Pinpoint the cell where the given text exists, returning its (X, Y) midpoint coordinate. 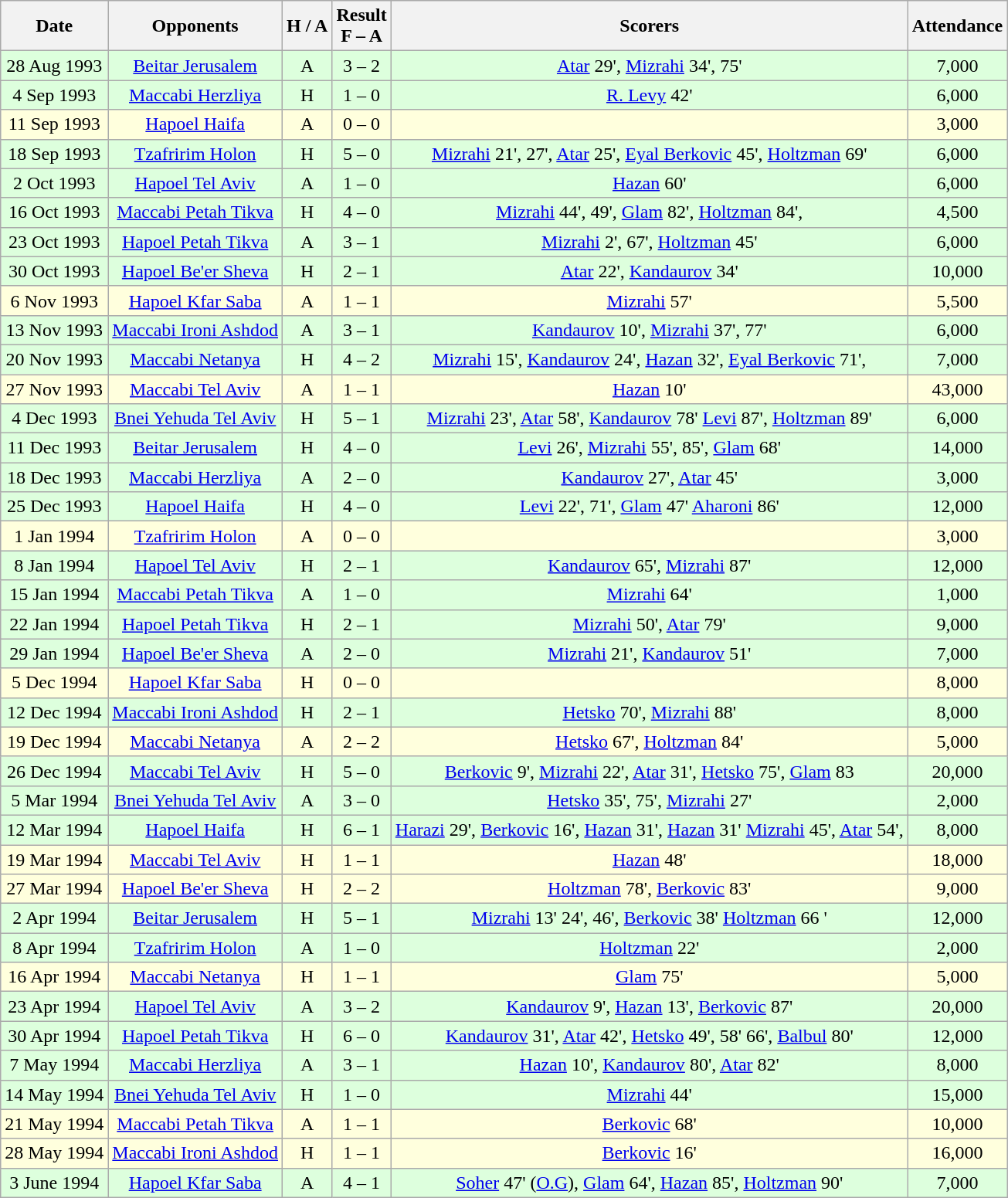
18,000 (957, 860)
30 Apr 1994 (54, 1036)
1 Jan 1994 (54, 536)
14,000 (957, 448)
43,000 (957, 389)
8 Apr 1994 (54, 948)
20 Nov 1993 (54, 359)
Opponents (195, 26)
Hazan 10', Kandaurov 80', Atar 82' (649, 1065)
Mizrahi 64' (649, 595)
4,500 (957, 212)
Attendance (957, 26)
Kandaurov 9', Hazan 13', Berkovic 87' (649, 1006)
30 Oct 1993 (54, 271)
18 Dec 1993 (54, 477)
Berkovic 9', Mizrahi 22', Atar 31', Hetsko 75', Glam 83 (649, 771)
Mizrahi 13' 24', 46', Berkovic 38' Holtzman 66 ' (649, 918)
Mizrahi 44' (649, 1094)
Holtzman 22' (649, 948)
Kandaurov 10', Mizrahi 37', 77' (649, 330)
16 Apr 1994 (54, 977)
14 May 1994 (54, 1094)
Levi 26', Mizrahi 55', 85', Glam 68' (649, 448)
5,500 (957, 300)
Mizrahi 23', Atar 58', Kandaurov 78' Levi 87', Holtzman 89' (649, 419)
26 Dec 1994 (54, 771)
23 Apr 1994 (54, 1006)
3 June 1994 (54, 1183)
6 – 0 (361, 1036)
23 Oct 1993 (54, 242)
Harazi 29', Berkovic 16', Hazan 31', Hazan 31' Mizrahi 45', Atar 54', (649, 830)
Hazan 60' (649, 183)
18 Sep 1993 (54, 154)
Kandaurov 65', Mizrahi 87' (649, 565)
4 Sep 1993 (54, 95)
28 Aug 1993 (54, 66)
16,000 (957, 1153)
12 Mar 1994 (54, 830)
8 Jan 1994 (54, 565)
Mizrahi 2', 67', Holtzman 45' (649, 242)
4 – 1 (361, 1183)
Soher 47' (O.G), Glam 64', Hazan 85', Holtzman 90' (649, 1183)
Hetsko 35', 75', Mizrahi 27' (649, 800)
11 Dec 1993 (54, 448)
Hetsko 67', Holtzman 84' (649, 742)
22 Jan 1994 (54, 624)
3 – 0 (361, 800)
5 Dec 1994 (54, 683)
Berkovic 16' (649, 1153)
Kandaurov 31', Atar 42', Hetsko 49', 58' 66', Balbul 80' (649, 1036)
19 Dec 1994 (54, 742)
Holtzman 78', Berkovic 83' (649, 889)
19 Mar 1994 (54, 860)
Kandaurov 27', Atar 45' (649, 477)
H / A (307, 26)
Date (54, 26)
11 Sep 1993 (54, 124)
6 – 1 (361, 830)
12 Dec 1994 (54, 712)
ResultF – A (361, 26)
25 Dec 1993 (54, 507)
28 May 1994 (54, 1153)
Hazan 10' (649, 389)
Glam 75' (649, 977)
Atar 22', Kandaurov 34' (649, 271)
Hetsko 70', Mizrahi 88' (649, 712)
Mizrahi 57' (649, 300)
Hazan 48' (649, 860)
Mizrahi 50', Atar 79' (649, 624)
27 Nov 1993 (54, 389)
7 May 1994 (54, 1065)
27 Mar 1994 (54, 889)
6 Nov 1993 (54, 300)
Atar 29', Mizrahi 34', 75' (649, 66)
2 Apr 1994 (54, 918)
1,000 (957, 595)
Mizrahi 21', 27', Atar 25', Eyal Berkovic 45', Holtzman 69' (649, 154)
Mizrahi 44', 49', Glam 82', Holtzman 84', (649, 212)
15,000 (957, 1094)
4 – 2 (361, 359)
21 May 1994 (54, 1124)
Scorers (649, 26)
4 Dec 1993 (54, 419)
16 Oct 1993 (54, 212)
R. Levy 42' (649, 95)
Levi 22', 71', Glam 47' Aharoni 86' (649, 507)
13 Nov 1993 (54, 330)
2 Oct 1993 (54, 183)
Mizrahi 21', Kandaurov 51' (649, 653)
29 Jan 1994 (54, 653)
5 Mar 1994 (54, 800)
Berkovic 68' (649, 1124)
15 Jan 1994 (54, 595)
Mizrahi 15', Kandaurov 24', Hazan 32', Eyal Berkovic 71', (649, 359)
